Return the (x, y) coordinate for the center point of the cell that contains the specified text.  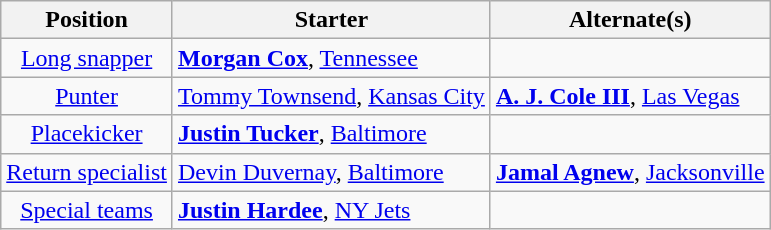
Alternate(s) (630, 20)
Morgan Cox, Tennessee (331, 58)
Starter (331, 20)
A. J. Cole III, Las Vegas (630, 96)
Long snapper (87, 58)
Special teams (87, 210)
Justin Tucker, Baltimore (331, 134)
Placekicker (87, 134)
Punter (87, 96)
Devin Duvernay, Baltimore (331, 172)
Tommy Townsend, Kansas City (331, 96)
Jamal Agnew, Jacksonville (630, 172)
Justin Hardee, NY Jets (331, 210)
Position (87, 20)
Return specialist (87, 172)
